Locate the cell with the specified text and output its (X, Y) center coordinate. 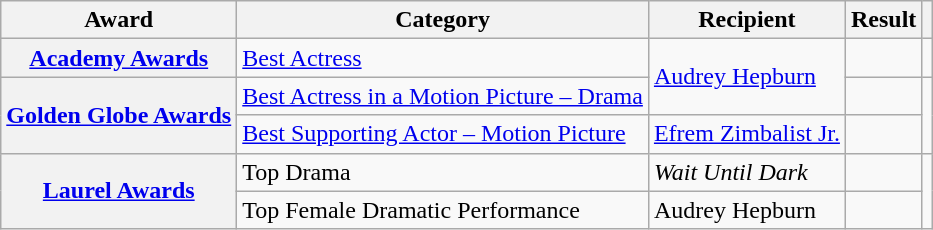
Recipient (746, 20)
Golden Globe Awards (119, 115)
Category (443, 20)
Result (883, 20)
Academy Awards (119, 58)
Top Drama (443, 172)
Best Actress (443, 58)
Best Supporting Actor – Motion Picture (443, 134)
Award (119, 20)
Top Female Dramatic Performance (443, 210)
Efrem Zimbalist Jr. (746, 134)
Laurel Awards (119, 191)
Best Actress in a Motion Picture – Drama (443, 96)
Wait Until Dark (746, 172)
